Detect which cell encompasses the target text, then output its (X, Y) center coordinate. 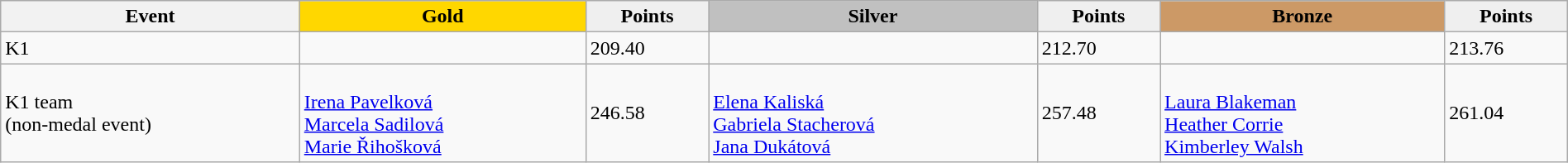
261.04 (1507, 113)
K1 (151, 48)
212.70 (1098, 48)
K1 team(non-medal event) (151, 113)
Silver (873, 17)
Irena PavelkováMarcela SadilováMarie Řihošková (442, 113)
Gold (442, 17)
Bronze (1303, 17)
257.48 (1098, 113)
246.58 (647, 113)
Event (151, 17)
209.40 (647, 48)
Laura BlakemanHeather CorrieKimberley Walsh (1303, 113)
Elena KaliskáGabriela StacherováJana Dukátová (873, 113)
213.76 (1507, 48)
